Identify which cell holds the provided text, then report its (X, Y) central coordinate. 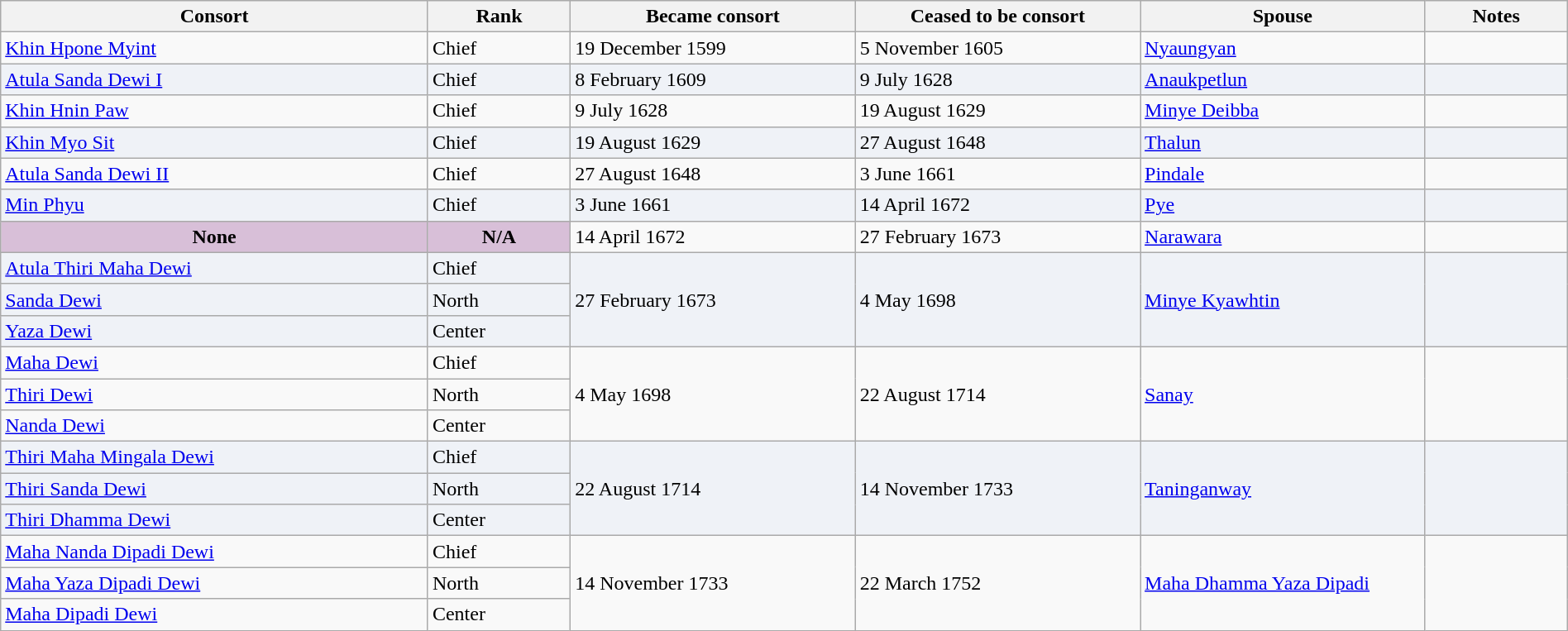
Narawara (1283, 237)
Pye (1283, 205)
Rank (499, 17)
Thiri Sanda Dewi (215, 489)
Taninganway (1283, 489)
Maha Yaza Dipadi Dewi (215, 583)
Khin Hpone Myint (215, 48)
19 December 1599 (713, 48)
Consort (215, 17)
Yaza Dewi (215, 331)
Notes (1496, 17)
Minye Kyawhtin (1283, 299)
Thiri Dhamma Dewi (215, 520)
Maha Dhamma Yaza Dipadi (1283, 583)
None (215, 237)
Atula Sanda Dewi I (215, 79)
Khin Myo Sit (215, 142)
Sanda Dewi (215, 299)
N/A (499, 237)
Thalun (1283, 142)
Nanda Dewi (215, 426)
Ceased to be consort (997, 17)
Atula Sanda Dewi II (215, 174)
Nyaungyan (1283, 48)
Min Phyu (215, 205)
Maha Nanda Dipadi Dewi (215, 552)
Sanay (1283, 394)
Anaukpetlun (1283, 79)
Khin Hnin Paw (215, 111)
Thiri Maha Mingala Dewi (215, 457)
Spouse (1283, 17)
Thiri Dewi (215, 394)
8 February 1609 (713, 79)
5 November 1605 (997, 48)
22 March 1752 (997, 583)
Minye Deibba (1283, 111)
Maha Dipadi Dewi (215, 614)
Pindale (1283, 174)
Maha Dewi (215, 362)
Became consort (713, 17)
Atula Thiri Maha Dewi (215, 268)
